Determine the (X, Y) coordinate at the center of the cell enclosing the given text.  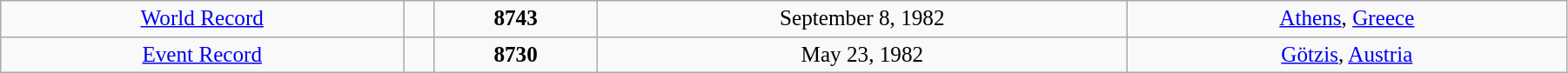
Event Record (202, 55)
Athens, Greece (1347, 19)
Götzis, Austria (1347, 55)
September 8, 1982 (861, 19)
May 23, 1982 (861, 55)
8730 (516, 55)
8743 (516, 19)
World Record (202, 19)
